Extract the (x, y) coordinate from the center of the cell holding the provided text.  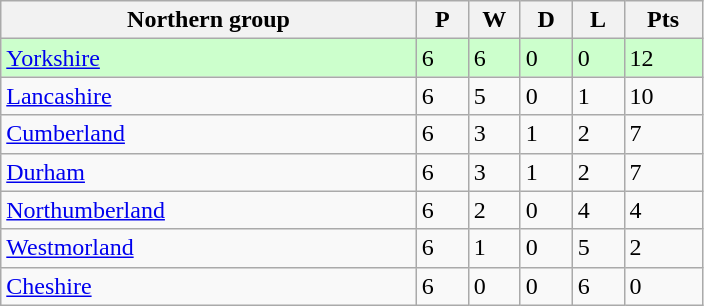
12 (663, 58)
Cheshire (209, 286)
Lancashire (209, 96)
W (494, 20)
P (442, 20)
Northumberland (209, 210)
Durham (209, 172)
L (598, 20)
Westmorland (209, 248)
Northern group (209, 20)
D (546, 20)
10 (663, 96)
Cumberland (209, 134)
Pts (663, 20)
Yorkshire (209, 58)
